Locate the cell with the specified text and output its (X, Y) center coordinate. 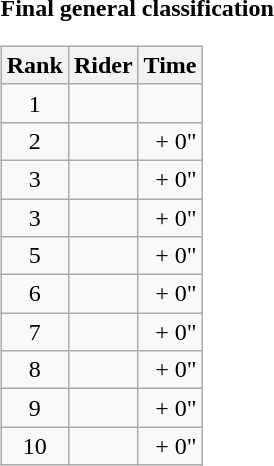
Rank (34, 65)
Rider (103, 65)
7 (34, 332)
5 (34, 256)
9 (34, 408)
8 (34, 370)
10 (34, 446)
2 (34, 141)
Time (170, 65)
6 (34, 294)
1 (34, 103)
